Determine the [X, Y] coordinate at the center of the cell enclosing the given text.  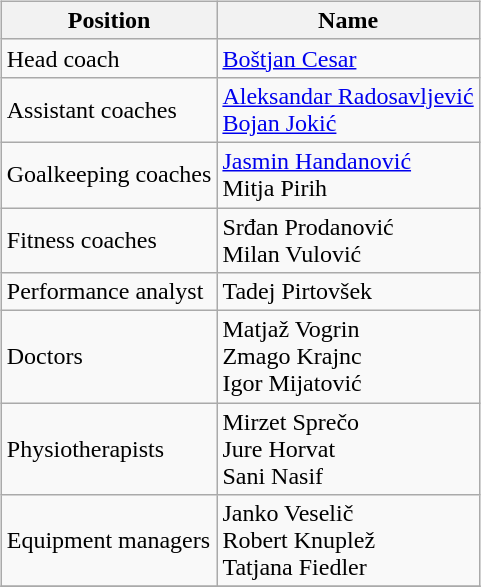
Mirzet SprečoJure HorvatSani Nasif [348, 449]
Tadej Pirtovšek [348, 292]
Jasmin HandanovićMitja Pirih [348, 174]
Janko VeseličRobert KnupležTatjana Fiedler [348, 541]
Doctors [109, 357]
Assistant coaches [109, 110]
Matjaž VogrinZmago KrajncIgor Mijatović [348, 357]
Head coach [109, 58]
Position [109, 20]
Fitness coaches [109, 240]
Srđan ProdanovićMilan Vulović [348, 240]
Physiotherapists [109, 449]
Boštjan Cesar [348, 58]
Goalkeeping coaches [109, 174]
Name [348, 20]
Equipment managers [109, 541]
Performance analyst [109, 292]
Aleksandar RadosavljevićBojan Jokić [348, 110]
